Search for the cell housing the specified text and yield its [x, y] center coordinate. 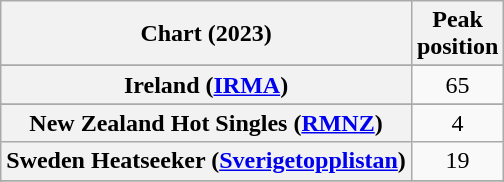
Peakposition [457, 34]
Ireland (IRMA) [206, 85]
Chart (2023) [206, 34]
4 [457, 123]
65 [457, 85]
New Zealand Hot Singles (RMNZ) [206, 123]
19 [457, 161]
Sweden Heatseeker (Sverigetopplistan) [206, 161]
